Scan for the cell matching the given text and deliver its (X, Y) coordinate at center. 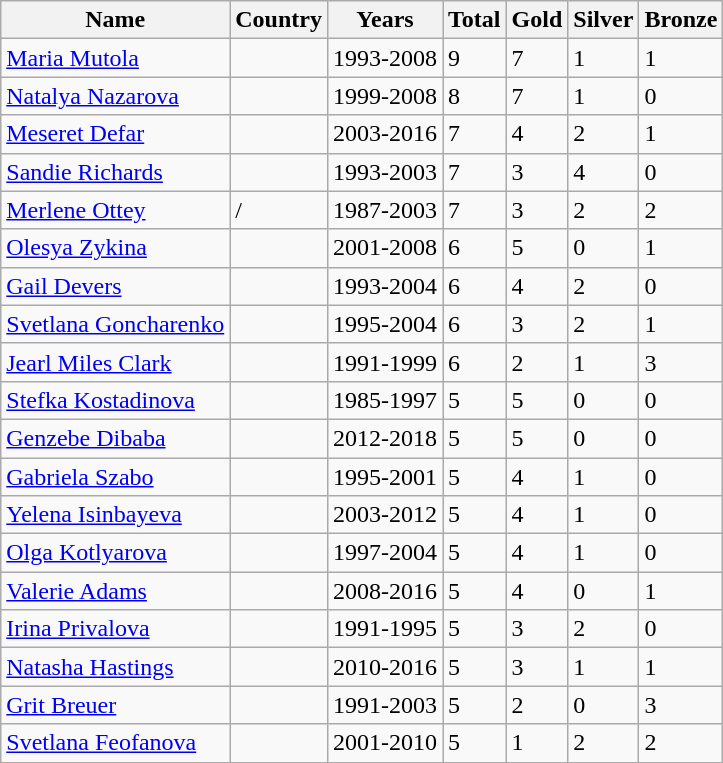
Maria Mutola (116, 58)
Bronze (681, 20)
/ (279, 210)
1995-2004 (384, 324)
2003-2012 (384, 515)
Gabriela Szabo (116, 477)
Olga Kotlyarova (116, 553)
1991-1995 (384, 629)
Meseret Defar (116, 134)
Country (279, 20)
Svetlana Goncharenko (116, 324)
1997-2004 (384, 553)
Yelena Isinbayeva (116, 515)
Olesya Zykina (116, 248)
Svetlana Feofanova (116, 743)
9 (475, 58)
2001-2010 (384, 743)
Natalya Nazarova (116, 96)
2001-2008 (384, 248)
1993-2003 (384, 172)
1995-2001 (384, 477)
1985-1997 (384, 400)
1999-2008 (384, 96)
1991-1999 (384, 362)
Silver (604, 20)
2010-2016 (384, 667)
Genzebe Dibaba (116, 438)
Grit Breuer (116, 705)
Gold (537, 20)
Total (475, 20)
Sandie Richards (116, 172)
2012-2018 (384, 438)
1991-2003 (384, 705)
Jearl Miles Clark (116, 362)
Years (384, 20)
1993-2004 (384, 286)
Name (116, 20)
8 (475, 96)
1993-2008 (384, 58)
2003-2016 (384, 134)
2008-2016 (384, 591)
Irina Privalova (116, 629)
Merlene Ottey (116, 210)
Stefka Kostadinova (116, 400)
Gail Devers (116, 286)
1987-2003 (384, 210)
Valerie Adams (116, 591)
Natasha Hastings (116, 667)
